Pinpoint the cell where the given text exists, returning its [X, Y] midpoint coordinate. 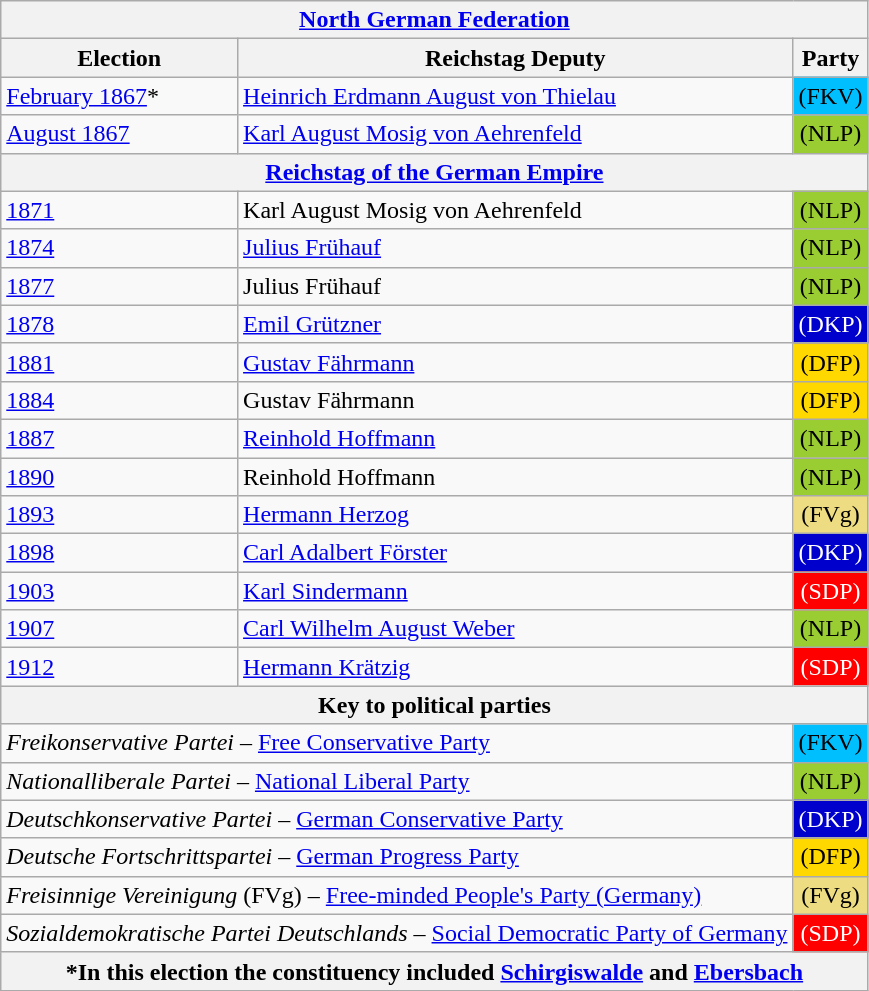
Sozialdemokratische Partei Deutschlands – Social Democratic Party of Germany [397, 933]
1881 [120, 362]
Hermann Herzog [516, 515]
Hermann Krätzig [516, 667]
Reichstag of the German Empire [434, 172]
1884 [120, 400]
1893 [120, 515]
North German Federation [434, 20]
August 1867 [120, 134]
Carl Wilhelm August Weber [516, 629]
1912 [120, 667]
1878 [120, 324]
1898 [120, 553]
1877 [120, 286]
Deutschkonservative Partei – German Conservative Party [397, 819]
Reichstag Deputy [516, 58]
Heinrich Erdmann August von Thielau [516, 96]
Freisinnige Vereinigung (FVg) – Free-minded People's Party (Germany) [397, 895]
Deutsche Fortschrittspartei – German Progress Party [397, 857]
Key to political parties [434, 705]
1874 [120, 248]
Carl Adalbert Förster [516, 553]
Karl Sindermann [516, 591]
*In this election the constituency included Schirgiswalde and Ebersbach [434, 971]
1903 [120, 591]
Party [830, 58]
1907 [120, 629]
Nationalliberale Partei – National Liberal Party [397, 781]
1871 [120, 210]
1890 [120, 477]
Election [120, 58]
1887 [120, 438]
Freikonservative Partei – Free Conservative Party [397, 743]
February 1867* [120, 96]
Emil Grützner [516, 324]
